Pinpoint the cell where the given text exists, returning its [x, y] midpoint coordinate. 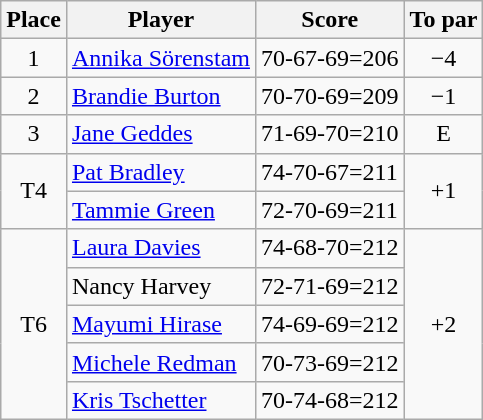
−1 [444, 96]
74-69-69=212 [330, 324]
+2 [444, 324]
70-73-69=212 [330, 362]
72-70-69=211 [330, 210]
74-70-67=211 [330, 172]
2 [34, 96]
Tammie Green [160, 210]
Kris Tschetter [160, 400]
To par [444, 20]
Michele Redman [160, 362]
Player [160, 20]
+1 [444, 191]
70-70-69=209 [330, 96]
70-74-68=212 [330, 400]
Score [330, 20]
Pat Bradley [160, 172]
Nancy Harvey [160, 286]
T6 [34, 324]
Place [34, 20]
71-69-70=210 [330, 134]
3 [34, 134]
Annika Sörenstam [160, 58]
1 [34, 58]
T4 [34, 191]
72-71-69=212 [330, 286]
74-68-70=212 [330, 248]
Brandie Burton [160, 96]
−4 [444, 58]
Jane Geddes [160, 134]
Laura Davies [160, 248]
70-67-69=206 [330, 58]
Mayumi Hirase [160, 324]
E [444, 134]
